Capture the cell that displays the provided text and extract its (X, Y) central coordinate. 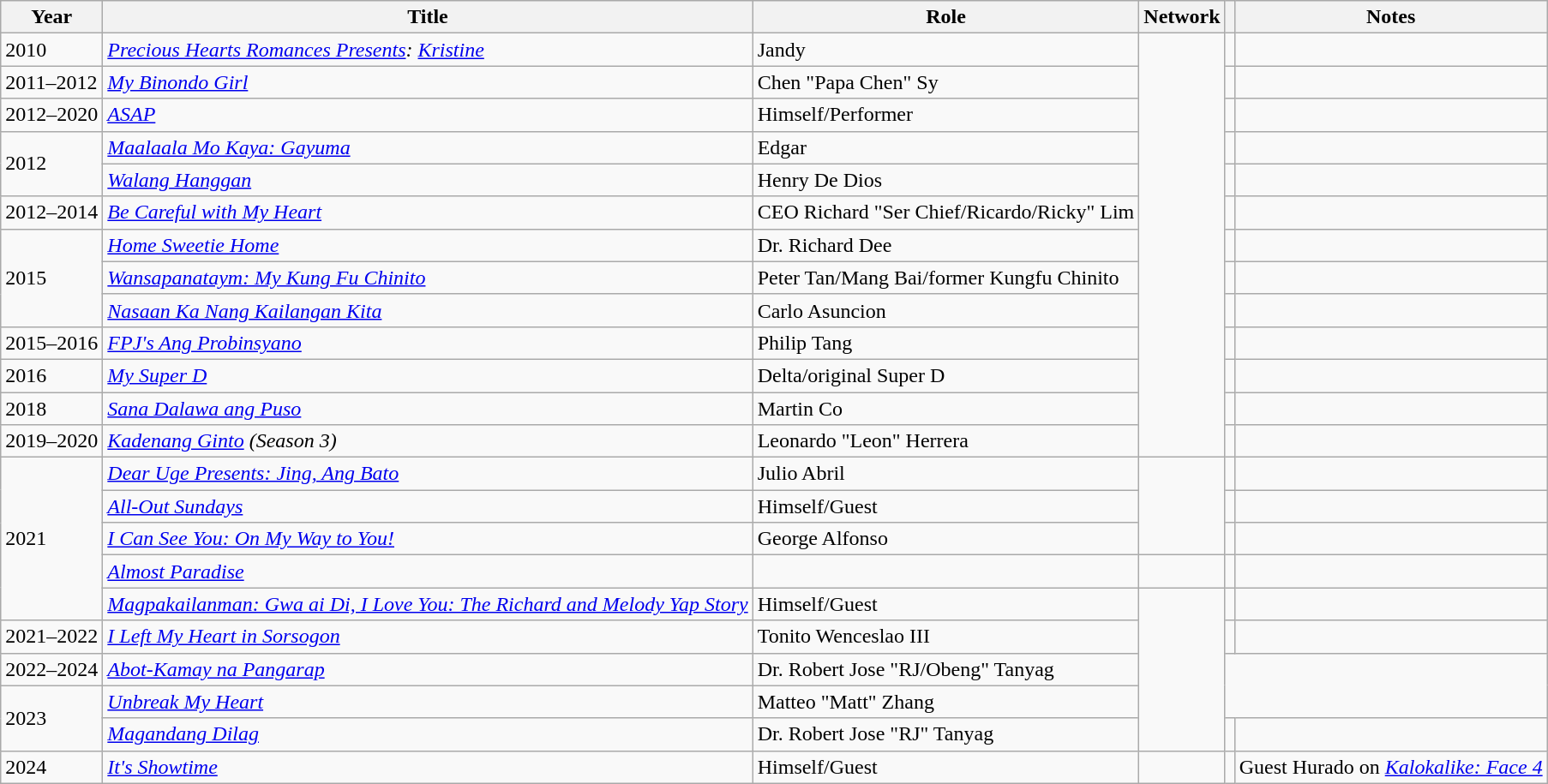
Almost Paradise (428, 572)
Guest Hurado on Kalokalike: Face 4 (1390, 767)
Abot-Kamay na Pangarap (428, 669)
Himself/Performer (946, 115)
2012 (51, 164)
My Super D (428, 375)
Henry De Dios (946, 180)
2019–2020 (51, 441)
2024 (51, 767)
FPJ's Ang Probinsyano (428, 343)
Magpakailanman: Gwa ai Di, I Love You: The Richard and Melody Yap Story (428, 604)
Sana Dalawa ang Puso (428, 409)
Carlo Asuncion (946, 310)
Be Careful with My Heart (428, 212)
Chen "Papa Chen" Sy (946, 82)
Precious Hearts Romances Presents: Kristine (428, 50)
It's Showtime (428, 767)
2022–2024 (51, 669)
I Can See You: On My Way to You! (428, 539)
Nasaan Ka Nang Kailangan Kita (428, 310)
Network (1182, 17)
Year (51, 17)
2010 (51, 50)
Dear Uge Presents: Jing, Ang Bato (428, 474)
Wansapanataym: My Kung Fu Chinito (428, 278)
Role (946, 17)
2016 (51, 375)
Dr. Richard Dee (946, 245)
George Alfonso (946, 539)
2021 (51, 539)
Martin Co (946, 409)
Philip Tang (946, 343)
2023 (51, 718)
Edgar (946, 147)
Magandang Dilag (428, 734)
2015 (51, 278)
I Left My Heart in Sorsogon (428, 637)
Leonardo "Leon" Herrera (946, 441)
Peter Tan/Mang Bai/former Kungfu Chinito (946, 278)
Matteo "Matt" Zhang (946, 702)
ASAP (428, 115)
Notes (1390, 17)
2018 (51, 409)
Jandy (946, 50)
Dr. Robert Jose "RJ" Tanyag (946, 734)
2012–2020 (51, 115)
CEO Richard "Ser Chief/Ricardo/Ricky" Lim (946, 212)
Title (428, 17)
My Binondo Girl (428, 82)
2012–2014 (51, 212)
All-Out Sundays (428, 506)
Home Sweetie Home (428, 245)
2021–2022 (51, 637)
2011–2012 (51, 82)
Dr. Robert Jose "RJ/Obeng" Tanyag (946, 669)
Maalaala Mo Kaya: Gayuma (428, 147)
Unbreak My Heart (428, 702)
Kadenang Ginto (Season 3) (428, 441)
Delta/original Super D (946, 375)
Walang Hanggan (428, 180)
Tonito Wenceslao III (946, 637)
Julio Abril (946, 474)
2015–2016 (51, 343)
